Find where the given text appears and provide that cell's center as (X, Y) coordinate. 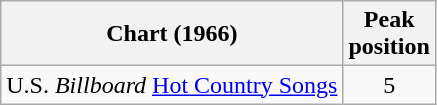
Chart (1966) (172, 34)
U.S. Billboard Hot Country Songs (172, 85)
Peakposition (389, 34)
5 (389, 85)
